Return the (x, y) coordinate for the center point of the cell that contains the specified text.  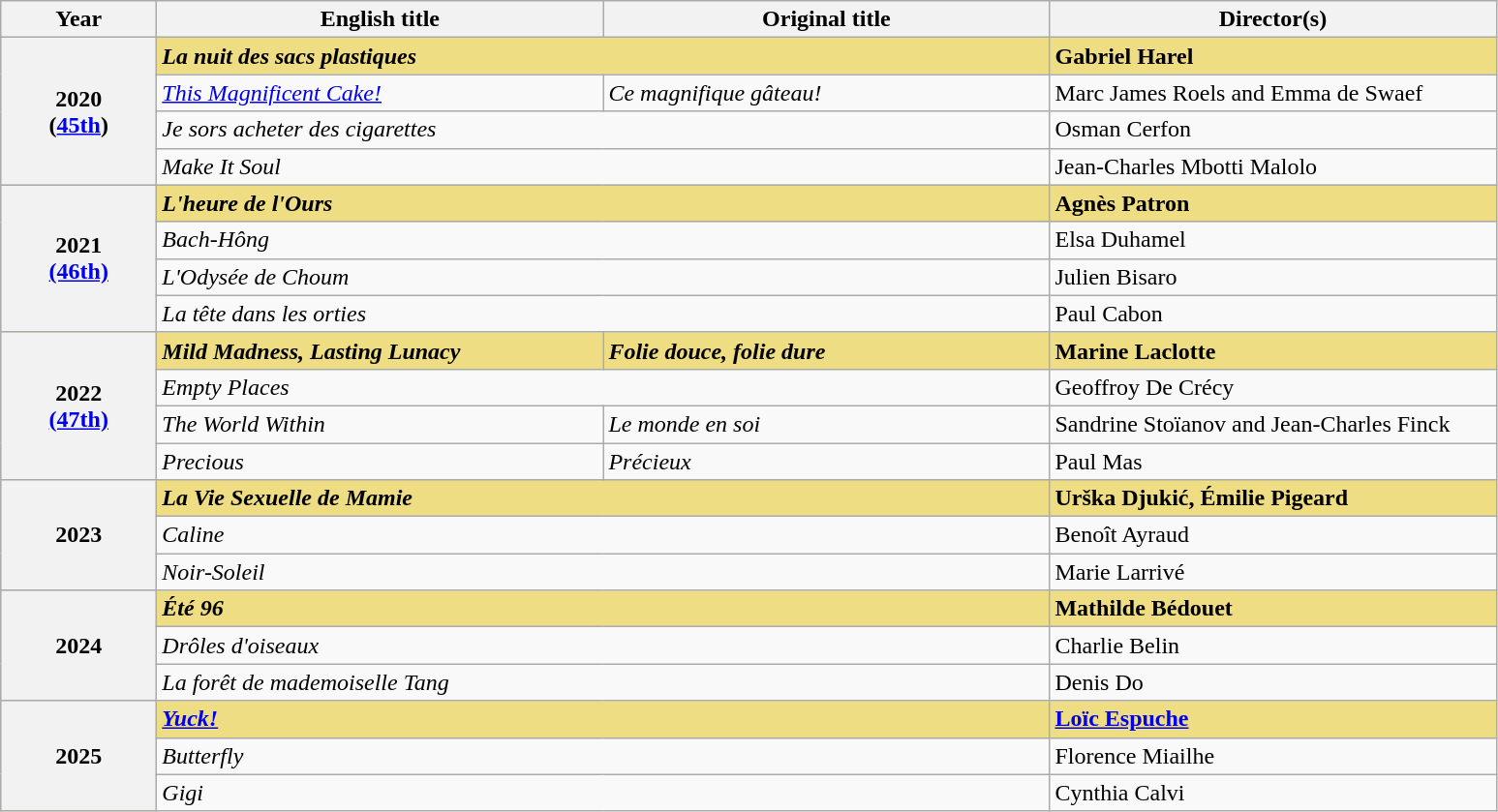
Gigi (603, 793)
Benoît Ayraud (1272, 535)
Précieux (827, 462)
Noir-Soleil (603, 572)
Mild Madness, Lasting Lunacy (380, 350)
2020(45th) (79, 111)
Cynthia Calvi (1272, 793)
Été 96 (603, 609)
2023 (79, 535)
Loïc Espuche (1272, 719)
Gabriel Harel (1272, 56)
Osman Cerfon (1272, 130)
Florence Miailhe (1272, 756)
Marie Larrivé (1272, 572)
2021(46th) (79, 258)
L'Odysée de Choum (603, 277)
Year (79, 19)
2022(47th) (79, 406)
Denis Do (1272, 682)
Julien Bisaro (1272, 277)
Empty Places (603, 387)
Paul Mas (1272, 462)
La nuit des sacs plastiques (603, 56)
2025 (79, 756)
Drôles d'oiseaux (603, 646)
La forêt de mademoiselle Tang (603, 682)
English title (380, 19)
Caline (603, 535)
Sandrine Stoïanov and Jean-Charles Finck (1272, 424)
Paul Cabon (1272, 314)
Original title (827, 19)
Je sors acheter des cigarettes (603, 130)
Make It Soul (603, 166)
Elsa Duhamel (1272, 240)
Marc James Roels and Emma de Swaef (1272, 93)
This Magnificent Cake! (380, 93)
La tête dans les orties (603, 314)
Jean-Charles Mbotti Malolo (1272, 166)
Folie douce, folie dure (827, 350)
Precious (380, 462)
Bach-Hông (603, 240)
Ce magnifique gâteau! (827, 93)
Marine Laclotte (1272, 350)
Mathilde Bédouet (1272, 609)
L'heure de l'Ours (603, 203)
Urška Djukić, Émilie Pigeard (1272, 498)
Yuck! (603, 719)
2024 (79, 646)
The World Within (380, 424)
Butterfly (603, 756)
La Vie Sexuelle de Mamie (603, 498)
Le monde en soi (827, 424)
Geoffroy De Crécy (1272, 387)
Charlie Belin (1272, 646)
Director(s) (1272, 19)
Agnès Patron (1272, 203)
